Extract the (X, Y) coordinate from the center of the cell holding the provided text.  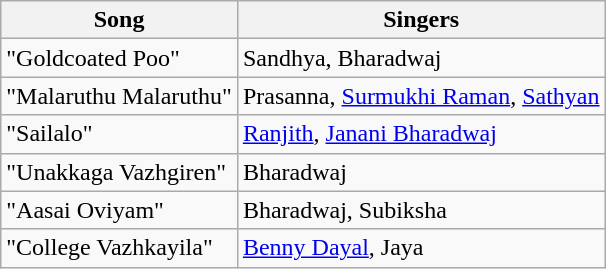
Ranjith, Janani Bharadwaj (421, 134)
"Sailalo" (120, 134)
Song (120, 20)
"Malaruthu Malaruthu" (120, 96)
"Unakkaga Vazhgiren" (120, 172)
Bharadwaj, Subiksha (421, 210)
Benny Dayal, Jaya (421, 248)
"Goldcoated Poo" (120, 58)
"Aasai Oviyam" (120, 210)
"College Vazhkayila" (120, 248)
Bharadwaj (421, 172)
Singers (421, 20)
Sandhya, Bharadwaj (421, 58)
Prasanna, Surmukhi Raman, Sathyan (421, 96)
